Detect which cell encompasses the target text, then output its (X, Y) center coordinate. 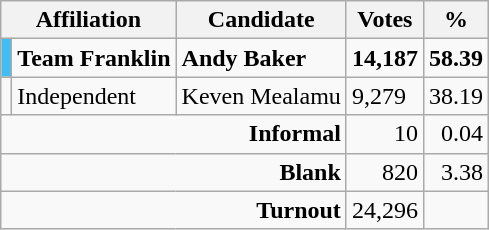
Keven Mealamu (261, 96)
Informal (174, 134)
Blank (174, 172)
% (456, 20)
9,279 (384, 96)
Votes (384, 20)
Candidate (261, 20)
10 (384, 134)
38.19 (456, 96)
Andy Baker (261, 58)
Affiliation (88, 20)
3.38 (456, 172)
58.39 (456, 58)
Team Franklin (94, 58)
14,187 (384, 58)
820 (384, 172)
Independent (94, 96)
0.04 (456, 134)
24,296 (384, 210)
Turnout (174, 210)
